Extract the [X, Y] coordinate from the center of the cell holding the provided text.  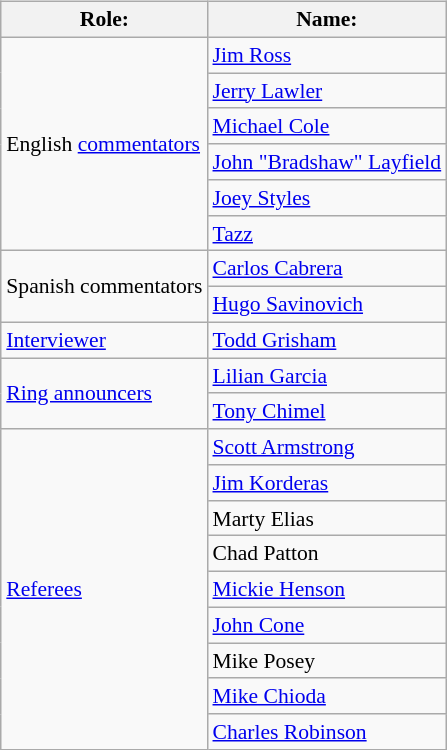
John "Bradshaw" Layfield [326, 162]
Jerry Lawler [326, 91]
Interviewer [104, 340]
Todd Grisham [326, 340]
John Cone [326, 625]
English commentators [104, 144]
Mike Posey [326, 661]
Marty Elias [326, 518]
Hugo Savinovich [326, 305]
Joey Styles [326, 198]
Michael Cole [326, 126]
Role: [104, 20]
Ring announcers [104, 394]
Jim Korderas [326, 483]
Scott Armstrong [326, 447]
Lilian Garcia [326, 376]
Carlos Cabrera [326, 269]
Chad Patton [326, 554]
Charles Robinson [326, 732]
Name: [326, 20]
Tony Chimel [326, 411]
Mickie Henson [326, 590]
Spanish commentators [104, 286]
Referees [104, 590]
Jim Ross [326, 55]
Mike Chioda [326, 696]
Tazz [326, 233]
